Find where the given text appears and provide that cell's center as [X, Y] coordinate. 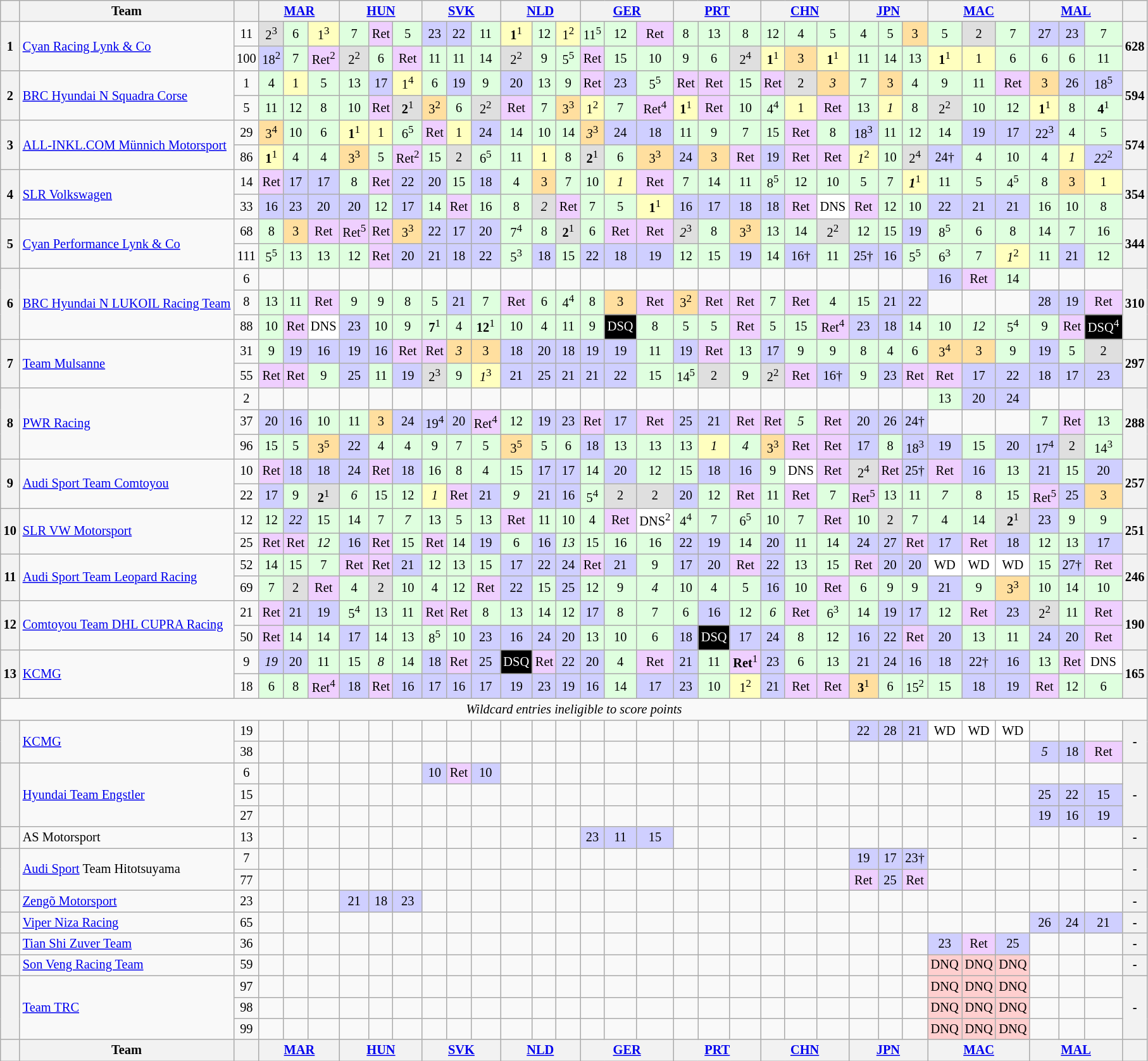
194 [434, 422]
BRC Hyundai N LUKOIL Racing Team [127, 304]
77 [246, 880]
165 [1135, 674]
PWR Racing [127, 424]
Son Veng Racing Team [127, 965]
Audi Sport Team Comtoyou [127, 484]
111 [246, 256]
251 [1135, 530]
74 [516, 232]
22† [979, 662]
297 [1135, 363]
SLR VW Motorsport [127, 530]
37 [246, 422]
115 [592, 34]
50 [246, 637]
97 [246, 986]
Hyundai Team Engstler [127, 794]
182 [271, 58]
288 [1135, 424]
ALL-INKL.COM Münnich Motorsport [127, 145]
AS Motorsport [127, 837]
257 [1135, 484]
23† [915, 858]
88 [246, 327]
Viper Niza Racing [127, 922]
310 [1135, 304]
96 [246, 447]
53 [516, 256]
223 [1044, 133]
36 [246, 944]
Zengõ Motorsport [127, 901]
Audi Sport Team Leopard Racing [127, 577]
BRC Hyundai N Squadra Corse [127, 96]
Comtoyou Team DHL CUPRA Racing [127, 625]
Tian Shi Zuver Team [127, 944]
69 [246, 587]
DNS2 [654, 520]
98 [246, 1008]
59 [246, 965]
27† [1072, 565]
145 [686, 376]
68 [246, 232]
71 [434, 327]
190 [1135, 625]
222 [1104, 157]
86 [246, 157]
574 [1135, 145]
100 [246, 58]
52 [246, 565]
38 [246, 752]
344 [1135, 244]
41 [1104, 108]
99 [246, 1029]
SLR Volkswagen [127, 194]
594 [1135, 96]
185 [1104, 84]
29 [246, 133]
Team TRC [127, 1008]
Team Mulsanne [127, 363]
Cyan Performance Lynk & Co [127, 244]
628 [1135, 46]
174 [1044, 447]
246 [1135, 577]
152 [915, 686]
Cyan Racing Lynk & Co [127, 46]
121 [485, 327]
DSQ4 [1104, 327]
354 [1135, 194]
143 [1104, 447]
Ret1 [746, 662]
45 [1013, 182]
Wildcard entries ineligible to score points [574, 710]
Audi Sport Team Hitotsuyama [127, 869]
